Find where the given text appears and provide that cell's center as (x, y) coordinate. 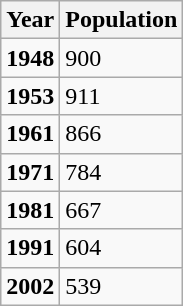
1961 (30, 134)
667 (122, 210)
911 (122, 96)
Population (122, 20)
1981 (30, 210)
1971 (30, 172)
784 (122, 172)
604 (122, 248)
2002 (30, 286)
1948 (30, 58)
1953 (30, 96)
Year (30, 20)
1991 (30, 248)
866 (122, 134)
900 (122, 58)
539 (122, 286)
